For the text-containing cell, return its midpoint in [X, Y] coordinate format. 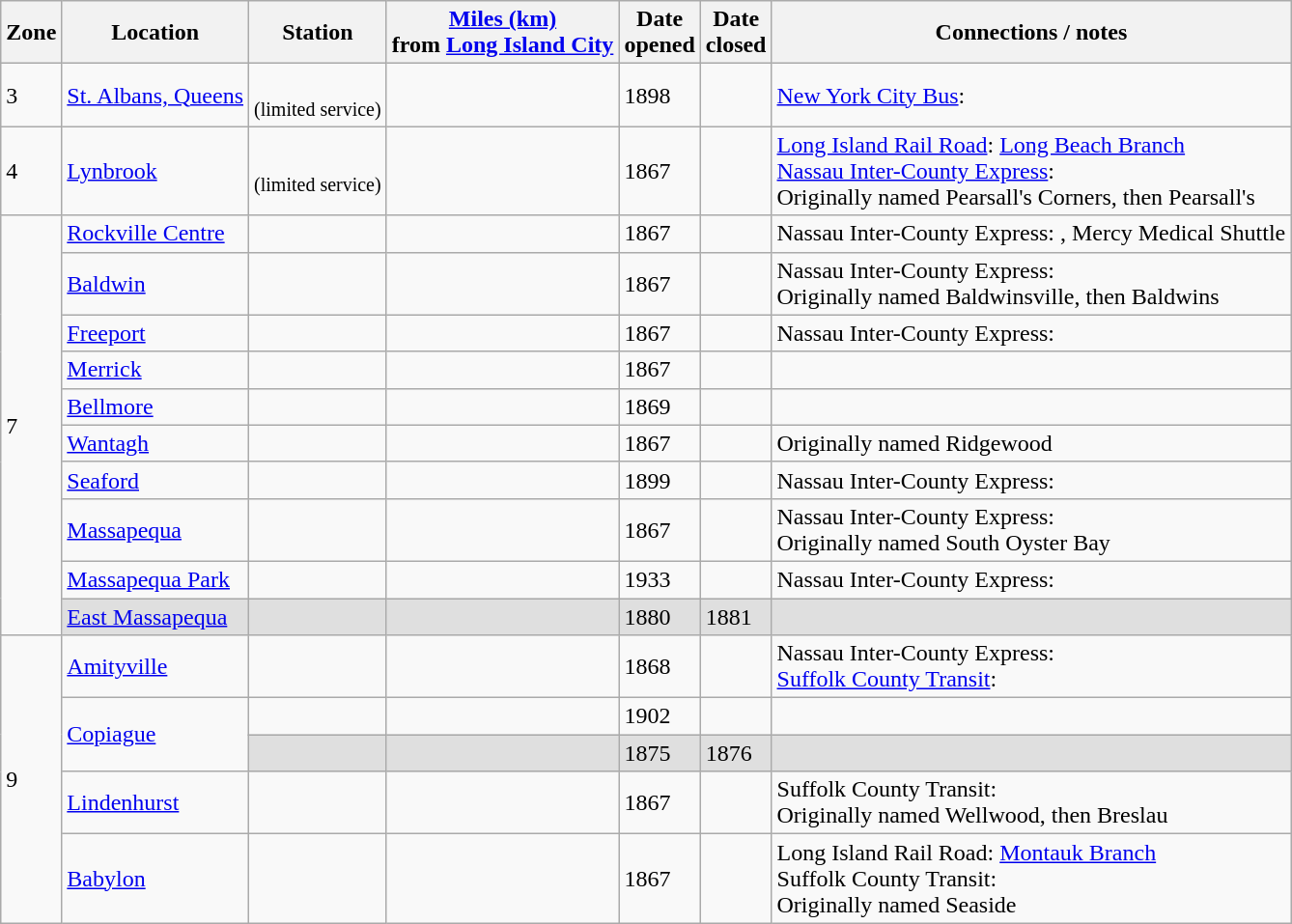
1933 [660, 579]
Zone [31, 33]
1898 [660, 95]
Wantagh [155, 443]
1875 [660, 753]
Amityville [155, 666]
Nassau Inter-County Express: , Mercy Medical Shuttle [1031, 234]
1876 [736, 753]
Originally named Ridgewood [1031, 443]
Rockville Centre [155, 234]
Miles (km)from Long Island City [502, 33]
1881 [736, 617]
Bellmore [155, 406]
3 [31, 95]
1880 [660, 617]
Station [319, 33]
Nassau Inter-County Express: Originally named South Oyster Bay [1031, 529]
Massapequa Park [155, 579]
1899 [660, 480]
9 [31, 779]
Location [155, 33]
Connections / notes [1031, 33]
Nassau Inter-County Express: Suffolk County Transit: [1031, 666]
Nassau Inter-County Express: Originally named Baldwinsville, then Baldwins [1031, 284]
Dateclosed [736, 33]
1902 [660, 716]
1868 [660, 666]
St. Albans, Queens [155, 95]
Freeport [155, 333]
Dateopened [660, 33]
4 [31, 171]
Massapequa [155, 529]
Long Island Rail Road: Montauk BranchSuffolk County Transit: Originally named Seaside [1031, 879]
Seaford [155, 480]
East Massapequa [155, 617]
Merrick [155, 370]
Baldwin [155, 284]
7 [31, 425]
New York City Bus: [1031, 95]
Suffolk County Transit: Originally named Wellwood, then Breslau [1031, 803]
Babylon [155, 879]
Lynbrook [155, 171]
Long Island Rail Road: Long Beach BranchNassau Inter-County Express: Originally named Pearsall's Corners, then Pearsall's [1031, 171]
1869 [660, 406]
Copiague [155, 735]
Lindenhurst [155, 803]
